Detect which cell encompasses the target text, then output its (X, Y) center coordinate. 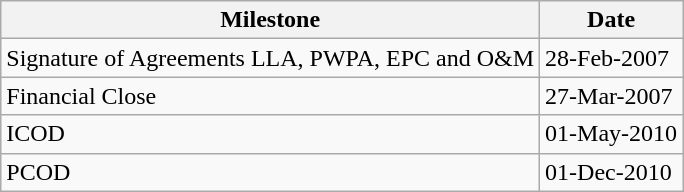
PCOD (270, 172)
01-May-2010 (612, 134)
Date (612, 20)
27-Mar-2007 (612, 96)
28-Feb-2007 (612, 58)
Milestone (270, 20)
Signature of Agreements LLA, PWPA, EPC and O&M (270, 58)
ICOD (270, 134)
01-Dec-2010 (612, 172)
Financial Close (270, 96)
